Detect which cell encompasses the target text, then output its [x, y] center coordinate. 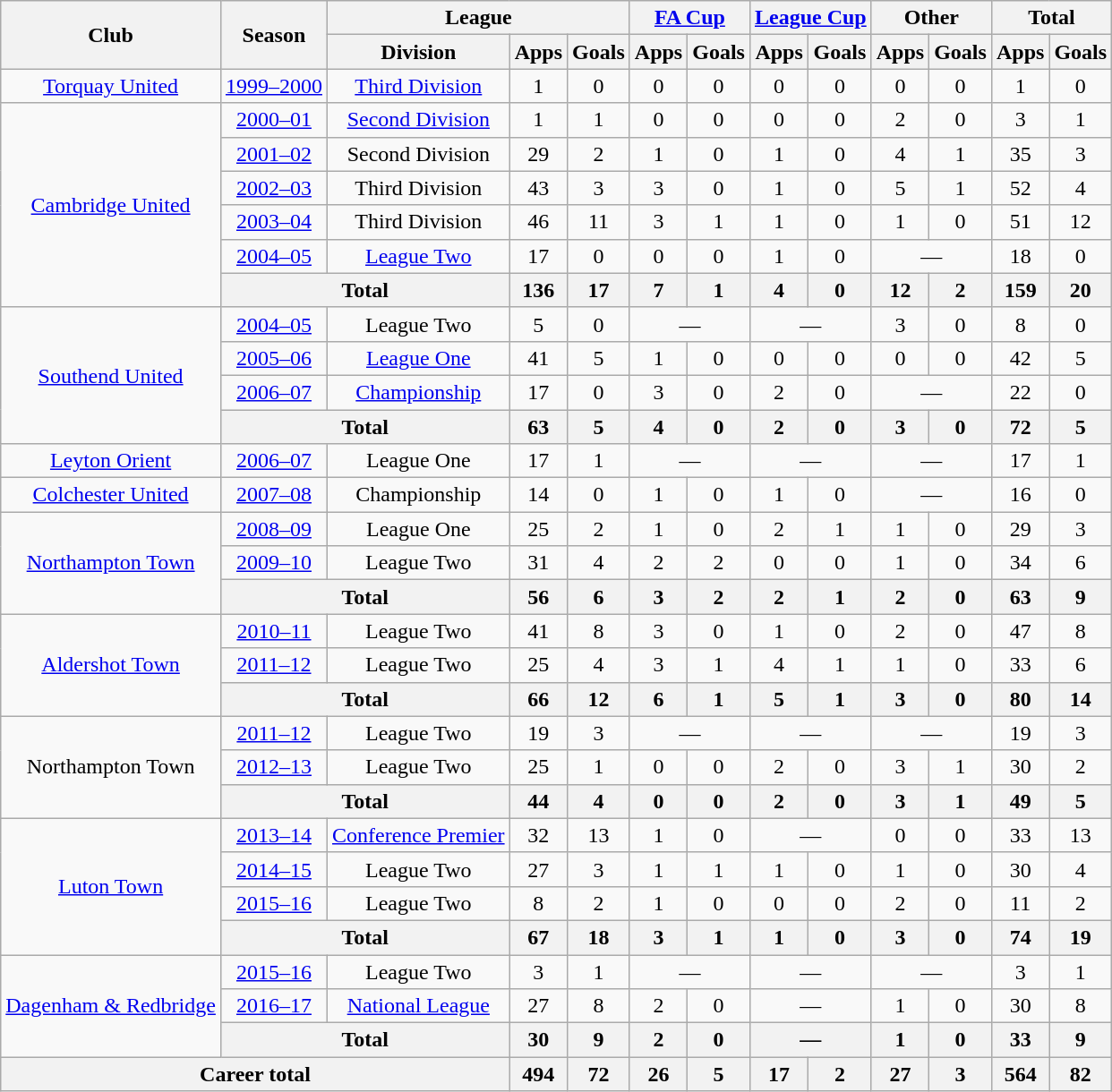
20 [1081, 290]
Luton Town [111, 886]
Club [111, 35]
67 [538, 937]
2001–02 [274, 154]
52 [1020, 188]
2010–11 [274, 631]
Colchester United [111, 495]
Southend United [111, 375]
1999–2000 [274, 86]
49 [1020, 801]
82 [1081, 1074]
35 [1020, 154]
2007–08 [274, 495]
Leyton Orient [111, 461]
16 [1020, 495]
Dagenham & Redbridge [111, 1005]
74 [1020, 937]
494 [538, 1074]
2005–06 [274, 358]
42 [1020, 358]
Aldershot Town [111, 665]
46 [538, 222]
2012–13 [274, 767]
47 [1020, 631]
2009–10 [274, 563]
66 [538, 699]
2008–09 [274, 529]
League [478, 18]
31 [538, 563]
2002–03 [274, 188]
56 [538, 597]
44 [538, 801]
2013–14 [274, 835]
League Cup [810, 18]
43 [538, 188]
Torquay United [111, 86]
136 [538, 290]
Career total [255, 1074]
2014–15 [274, 869]
Cambridge United [111, 205]
Season [274, 35]
34 [1020, 563]
159 [1020, 290]
2016–17 [274, 1006]
National League [418, 1006]
22 [1020, 392]
Other [931, 18]
80 [1020, 699]
Conference Premier [418, 835]
Division [418, 52]
2000–01 [274, 120]
51 [1020, 222]
26 [658, 1074]
564 [1020, 1074]
FA Cup [689, 18]
2003–04 [274, 222]
7 [658, 290]
32 [538, 835]
